Return [x, y] of the center of cell containing provided text 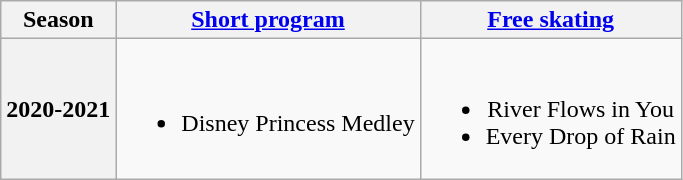
River Flows in You Every Drop of Rain [550, 109]
Free skating [550, 20]
2020-2021 [58, 109]
Disney Princess Medley [268, 109]
Season [58, 20]
Short program [268, 20]
